Search for the cell housing the specified text and yield its (X, Y) center coordinate. 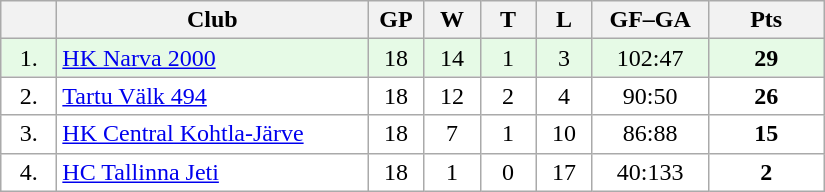
HK Central Kohtla-Järve (212, 134)
102:47 (650, 58)
40:133 (650, 172)
3. (29, 134)
7 (452, 134)
0 (508, 172)
26 (766, 96)
4 (564, 96)
90:50 (650, 96)
W (452, 20)
29 (766, 58)
Club (212, 20)
Pts (766, 20)
GP (396, 20)
86:88 (650, 134)
15 (766, 134)
14 (452, 58)
17 (564, 172)
12 (452, 96)
4. (29, 172)
L (564, 20)
T (508, 20)
GF–GA (650, 20)
2. (29, 96)
3 (564, 58)
10 (564, 134)
HK Narva 2000 (212, 58)
HC Tallinna Jeti (212, 172)
Tartu Välk 494 (212, 96)
1. (29, 58)
